For the text-containing cell, return its midpoint in [X, Y] coordinate format. 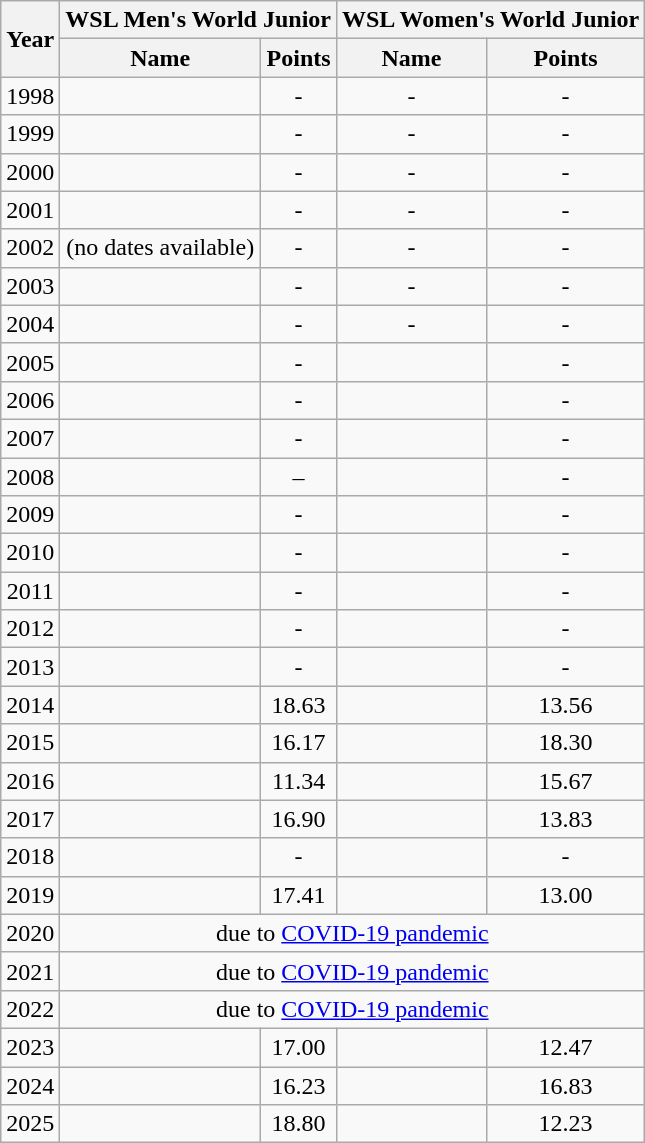
2013 [30, 667]
2005 [30, 362]
13.83 [565, 819]
2010 [30, 553]
WSL Men's World Junior [198, 20]
2007 [30, 438]
16.83 [565, 1085]
2016 [30, 781]
– [299, 477]
2017 [30, 819]
17.41 [299, 895]
16.17 [299, 743]
(no dates available) [160, 248]
12.23 [565, 1124]
2001 [30, 210]
1999 [30, 134]
15.67 [565, 781]
2011 [30, 591]
WSL Women's World Junior [490, 20]
2023 [30, 1047]
11.34 [299, 781]
2015 [30, 743]
18.80 [299, 1124]
2009 [30, 515]
13.00 [565, 895]
2014 [30, 705]
2020 [30, 933]
2019 [30, 895]
2021 [30, 971]
2003 [30, 286]
2022 [30, 1009]
18.30 [565, 743]
18.63 [299, 705]
16.90 [299, 819]
2025 [30, 1124]
2000 [30, 172]
2004 [30, 324]
Year [30, 39]
1998 [30, 96]
2006 [30, 400]
2002 [30, 248]
2024 [30, 1085]
13.56 [565, 705]
2018 [30, 857]
2012 [30, 629]
12.47 [565, 1047]
2008 [30, 477]
17.00 [299, 1047]
16.23 [299, 1085]
